Capture the cell that displays the provided text and extract its (X, Y) central coordinate. 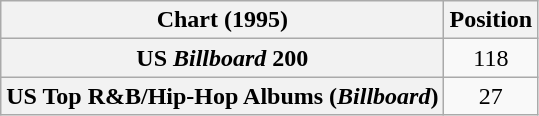
27 (491, 96)
Chart (1995) (222, 20)
US Billboard 200 (222, 58)
US Top R&B/Hip-Hop Albums (Billboard) (222, 96)
Position (491, 20)
118 (491, 58)
